Capture the cell that displays the provided text and extract its [X, Y] central coordinate. 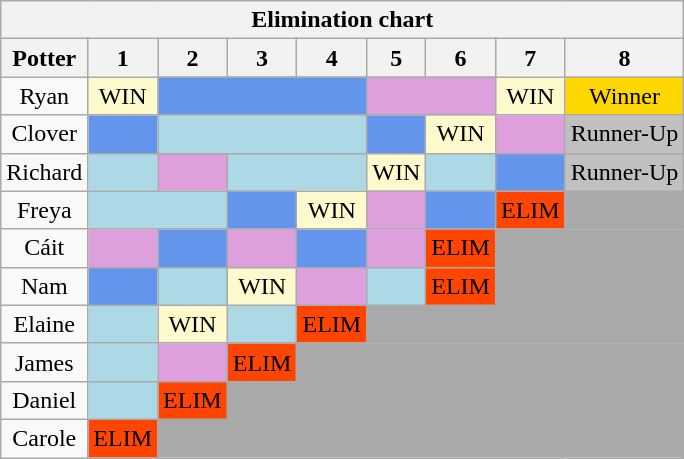
Elaine [44, 324]
3 [262, 58]
Daniel [44, 400]
7 [530, 58]
4 [332, 58]
Nam [44, 286]
2 [193, 58]
8 [624, 58]
James [44, 362]
Winner [624, 96]
Potter [44, 58]
1 [123, 58]
5 [396, 58]
Cáit [44, 248]
Carole [44, 438]
Elimination chart [342, 20]
Freya [44, 210]
Clover [44, 134]
Ryan [44, 96]
6 [461, 58]
Richard [44, 172]
